From the cell containing the given text, extract its center point as (X, Y) coordinate. 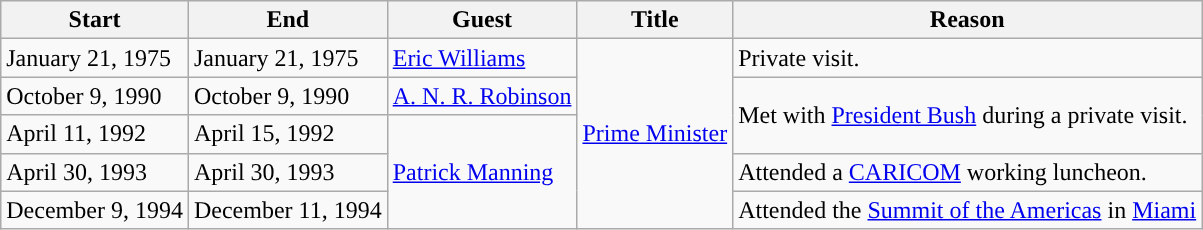
Private visit. (968, 58)
Guest (482, 20)
December 9, 1994 (95, 210)
A. N. R. Robinson (482, 96)
Eric Williams (482, 58)
April 11, 1992 (95, 134)
December 11, 1994 (288, 210)
Met with President Bush during a private visit. (968, 115)
Attended the Summit of the Americas in Miami (968, 210)
Title (655, 20)
Prime Minister (655, 134)
Reason (968, 20)
Patrick Manning (482, 172)
End (288, 20)
Start (95, 20)
Attended a CARICOM working luncheon. (968, 172)
April 15, 1992 (288, 134)
